Pinpoint the cell where the given text exists, returning its [x, y] midpoint coordinate. 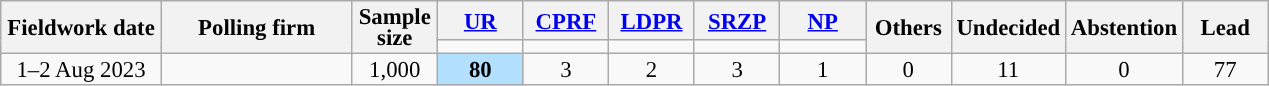
80 [481, 70]
CPRF [566, 20]
1–2 Aug 2023 [82, 70]
Polling firm [256, 28]
77 [1225, 70]
1,000 [395, 70]
NP [823, 20]
Samplesize [395, 28]
11 [1008, 70]
Abstention [1124, 28]
Others [909, 28]
LDPR [652, 20]
Lead [1225, 28]
2 [652, 70]
Fieldwork date [82, 28]
1 [823, 70]
UR [481, 20]
Undecided [1008, 28]
SRZP [737, 20]
